Identify which cell holds the provided text, then report its (X, Y) central coordinate. 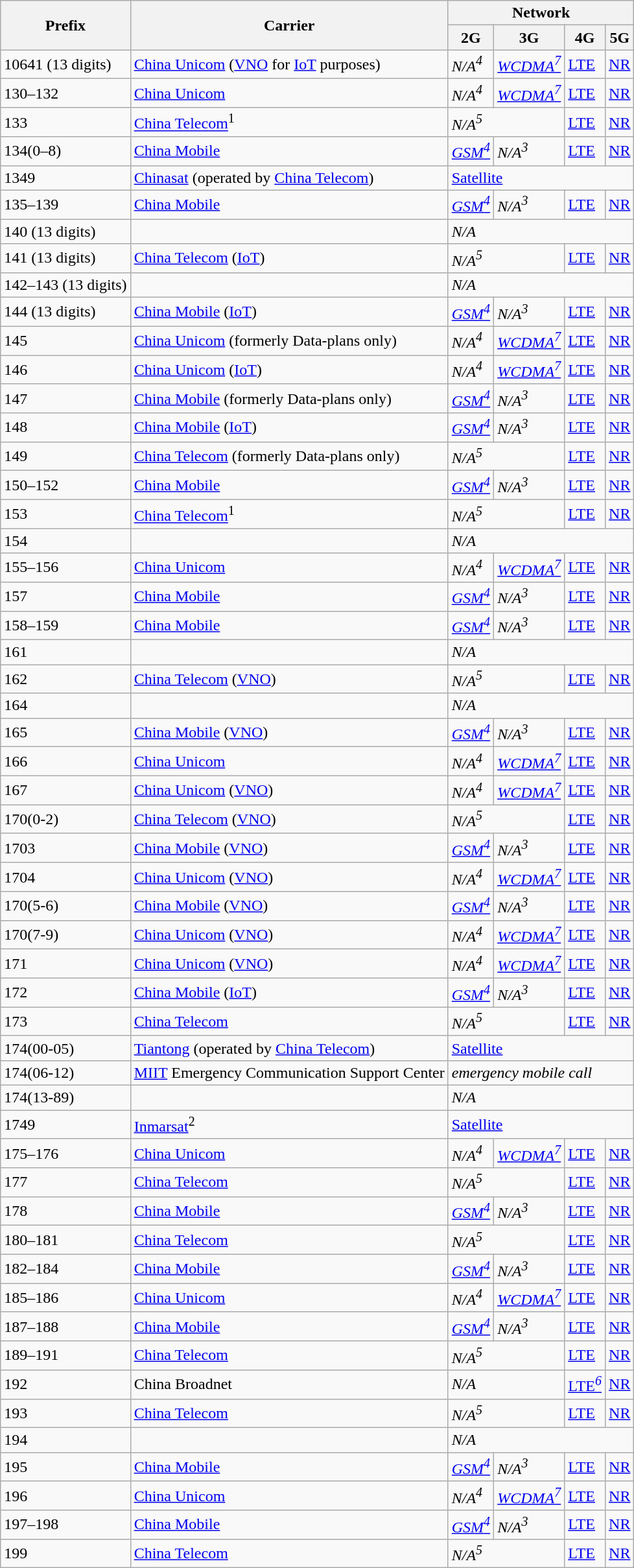
189–191 (65, 1355)
162 (65, 680)
China Mobile (formerly Data-plans only) (289, 398)
1703 (65, 848)
170(7-9) (65, 935)
Chinasat (operated by China Telecom) (289, 178)
146 (65, 370)
148 (65, 428)
China Unicom (formerly Data-plans only) (289, 341)
150–152 (65, 485)
161 (65, 652)
199 (65, 1554)
164 (65, 706)
LTE6 (585, 1385)
149 (65, 457)
135–139 (65, 205)
171 (65, 964)
Network (541, 13)
4G (585, 38)
3G (529, 38)
2G (471, 38)
154 (65, 541)
158–159 (65, 625)
5G (620, 38)
157 (65, 597)
182–184 (65, 1268)
180–181 (65, 1240)
China Unicom (IoT) (289, 370)
144 (13 digits) (65, 311)
Carrier (289, 25)
174(13-89) (65, 1097)
165 (65, 733)
142–143 (13 digits) (65, 285)
185–186 (65, 1298)
China Broadnet (289, 1385)
166 (65, 761)
187–188 (65, 1327)
174(00-05) (65, 1048)
China Unicom (VNO for IoT purposes) (289, 65)
195 (65, 1467)
Inmarsat2 (289, 1124)
MIIT Emergency Communication Support Center (289, 1073)
167 (65, 790)
10641 (13 digits) (65, 65)
Prefix (65, 25)
170(5-6) (65, 907)
1749 (65, 1124)
134(0–8) (65, 152)
147 (65, 398)
133 (65, 122)
172 (65, 992)
141 (13 digits) (65, 258)
194 (65, 1440)
193 (65, 1414)
196 (65, 1495)
178 (65, 1211)
140 (13 digits) (65, 232)
130–132 (65, 93)
145 (65, 341)
1704 (65, 877)
155–156 (65, 568)
192 (65, 1385)
173 (65, 1022)
emergency mobile call (541, 1073)
170(0-2) (65, 820)
153 (65, 514)
174(06-12) (65, 1073)
177 (65, 1183)
Tiantong (operated by China Telecom) (289, 1048)
China Telecom (formerly Data-plans only) (289, 457)
175–176 (65, 1153)
1349 (65, 178)
China Telecom (IoT) (289, 258)
197–198 (65, 1525)
